Output the [x, y] coordinate of the center of the cell containing the given text.  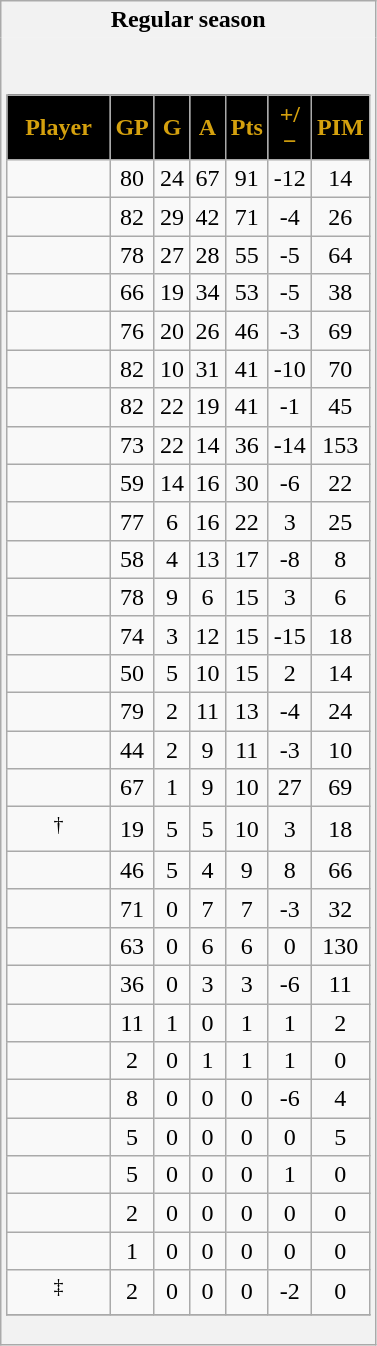
-14 [290, 445]
76 [132, 331]
Regular season [188, 20]
28 [208, 255]
63 [132, 946]
34 [208, 293]
79 [132, 712]
31 [208, 369]
20 [172, 331]
42 [208, 217]
70 [340, 369]
80 [132, 179]
50 [132, 673]
-10 [290, 369]
-15 [290, 635]
25 [340, 521]
-1 [290, 407]
29 [172, 217]
38 [340, 293]
+/− [290, 128]
55 [246, 255]
64 [340, 255]
32 [340, 908]
‡ [58, 1292]
53 [246, 293]
-12 [290, 179]
12 [208, 635]
44 [132, 750]
77 [132, 521]
91 [246, 179]
Player [58, 128]
† [58, 830]
74 [132, 635]
59 [132, 483]
-2 [290, 1292]
A [208, 128]
130 [340, 946]
G [172, 128]
Pts [246, 128]
-8 [290, 559]
30 [246, 483]
153 [340, 445]
GP [132, 128]
73 [132, 445]
PIM [340, 128]
58 [132, 559]
45 [340, 407]
17 [246, 559]
